Return (X, Y) of the center of cell containing provided text 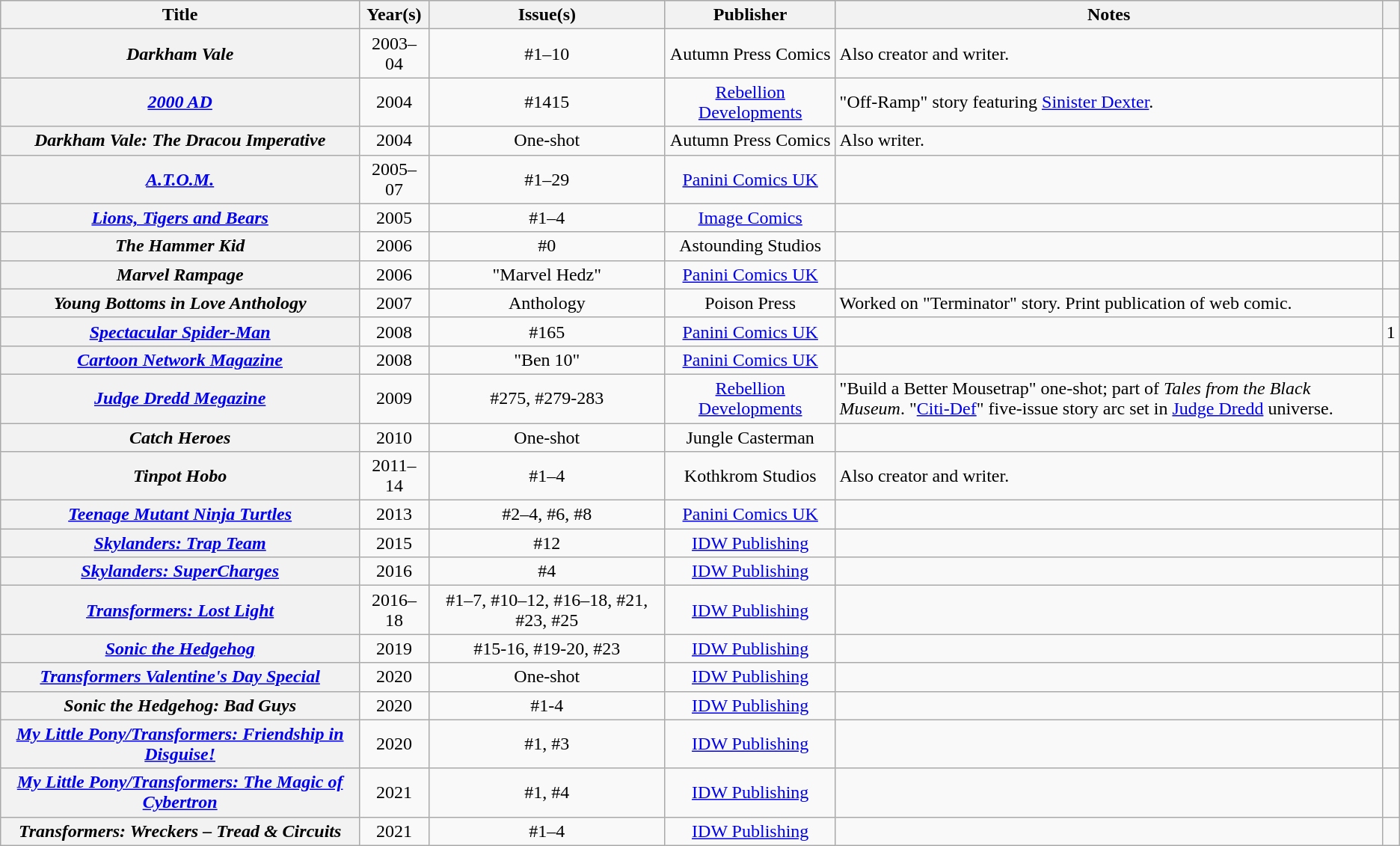
2000 AD (180, 102)
2011–14 (395, 476)
2015 (395, 543)
A.T.O.M. (180, 180)
2013 (395, 515)
The Hammer Kid (180, 246)
Lions, Tigers and Bears (180, 218)
#1–10 (547, 54)
#165 (547, 331)
#1, #3 (547, 744)
Tinpot Hobo (180, 476)
#1415 (547, 102)
#275, #279-283 (547, 398)
Darkham Vale (180, 54)
1 (1391, 331)
2007 (395, 303)
"Marvel Hedz" (547, 275)
Image Comics (750, 218)
Skylanders: SuperCharges (180, 571)
2003–04 (395, 54)
#4 (547, 571)
#1, #4 (547, 793)
#1–29 (547, 180)
#15-16, #19-20, #23 (547, 649)
Astounding Studios (750, 246)
Transformers: Wreckers – Tread & Circuits (180, 831)
Transformers: Lost Light (180, 610)
Darkham Vale: The Dracou Imperative (180, 141)
2016 (395, 571)
Sonic the Hedgehog: Bad Guys (180, 705)
My Little Pony/Transformers: Friendship in Disguise! (180, 744)
Sonic the Hedgehog (180, 649)
"Ben 10" (547, 360)
Title (180, 15)
Also writer. (1108, 141)
Poison Press (750, 303)
Jungle Casterman (750, 438)
Spectacular Spider-Man (180, 331)
#0 (547, 246)
Judge Dredd Megazine (180, 398)
2016–18 (395, 610)
2009 (395, 398)
"Build a Better Mousetrap" one-shot; part of Tales from the Black Museum. "Citi-Def" five-issue story arc set in Judge Dredd universe. (1108, 398)
Cartoon Network Magazine (180, 360)
Marvel Rampage (180, 275)
2005 (395, 218)
Publisher (750, 15)
Notes (1108, 15)
#2–4, #6, #8 (547, 515)
Teenage Mutant Ninja Turtles (180, 515)
My Little Pony/Transformers: The Magic of Cybertron (180, 793)
Transformers Valentine's Day Special (180, 677)
#1-4 (547, 705)
Kothkrom Studios (750, 476)
2019 (395, 649)
2010 (395, 438)
Catch Heroes (180, 438)
Issue(s) (547, 15)
#1–7, #10–12, #16–18, #21, #23, #25 (547, 610)
Worked on "Terminator" story. Print publication of web comic. (1108, 303)
Skylanders: Trap Team (180, 543)
"Off-Ramp" story featuring Sinister Dexter. (1108, 102)
Anthology (547, 303)
#12 (547, 543)
Young Bottoms in Love Anthology (180, 303)
2005–07 (395, 180)
Year(s) (395, 15)
